Detect which cell encompasses the target text, then output its [x, y] center coordinate. 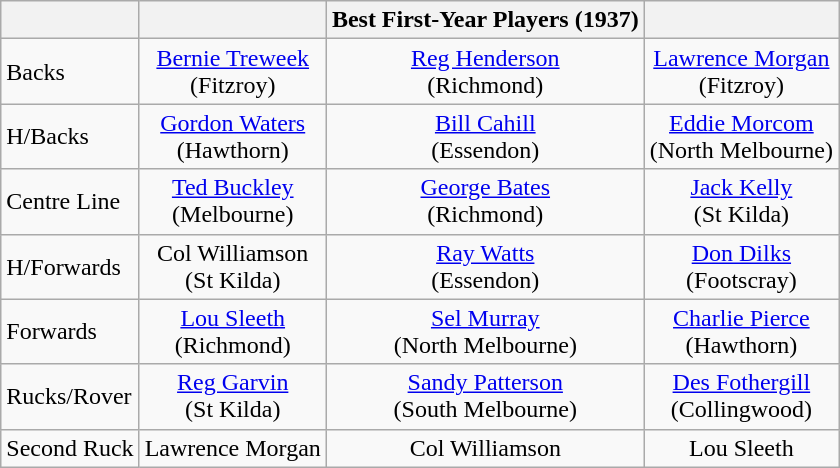
Don Dilks(Footscray) [741, 266]
Bernie Treweek(Fitzroy) [232, 72]
Jack Kelly(St Kilda) [741, 202]
Backs [70, 72]
Col Williamson [485, 448]
H/Forwards [70, 266]
Gordon Waters(Hawthorn) [232, 136]
Charlie Pierce(Hawthorn) [741, 332]
Rucks/Rover [70, 396]
Lawrence Morgan [232, 448]
Lou Sleeth(Richmond) [232, 332]
George Bates(Richmond) [485, 202]
Forwards [70, 332]
Col Williamson(St Kilda) [232, 266]
Lou Sleeth [741, 448]
Reg Henderson(Richmond) [485, 72]
Sel Murray(North Melbourne) [485, 332]
Bill Cahill(Essendon) [485, 136]
Des Fothergill(Collingwood) [741, 396]
Best First-Year Players (1937) [485, 20]
Ted Buckley(Melbourne) [232, 202]
Centre Line [70, 202]
Eddie Morcom(North Melbourne) [741, 136]
H/Backs [70, 136]
Second Ruck [70, 448]
Reg Garvin(St Kilda) [232, 396]
Ray Watts(Essendon) [485, 266]
Sandy Patterson(South Melbourne) [485, 396]
Lawrence Morgan(Fitzroy) [741, 72]
